Identify which cell holds the provided text, then report its (X, Y) central coordinate. 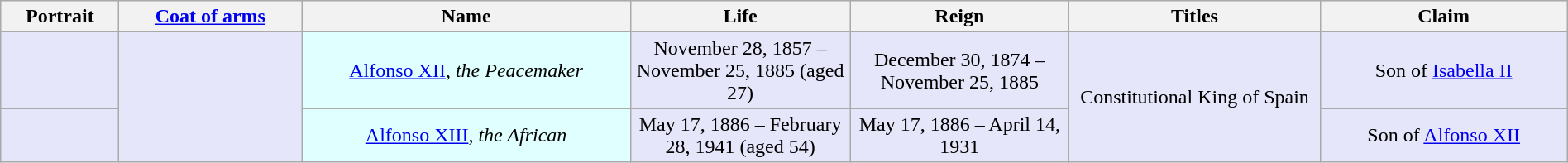
November 28, 1857 – November 25, 1885 (aged 27) (739, 70)
Name (466, 17)
December 30, 1874 – November 25, 1885 (959, 70)
Claim (1444, 17)
Reign (959, 17)
Coat of arms (210, 17)
Son of Isabella II (1444, 70)
Alfonso XIII, the African (466, 136)
May 17, 1886 – April 14, 1931 (959, 136)
Son of Alfonso XII (1444, 136)
Alfonso XII, the Peacemaker (466, 70)
May 17, 1886 – February 28, 1941 (aged 54) (739, 136)
Constitutional King of Spain (1194, 98)
Portrait (60, 17)
Life (739, 17)
Titles (1194, 17)
